Locate the cell with the specified text and output its [x, y] center coordinate. 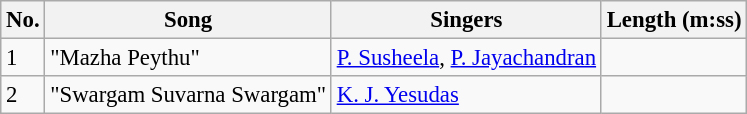
"Mazha Peythu" [188, 58]
"Swargam Suvarna Swargam" [188, 95]
Length (m:ss) [674, 20]
2 [23, 95]
1 [23, 58]
Singers [466, 20]
Song [188, 20]
K. J. Yesudas [466, 95]
No. [23, 20]
P. Susheela, P. Jayachandran [466, 58]
